Return the (X, Y) coordinate for the center point of the cell that contains the specified text.  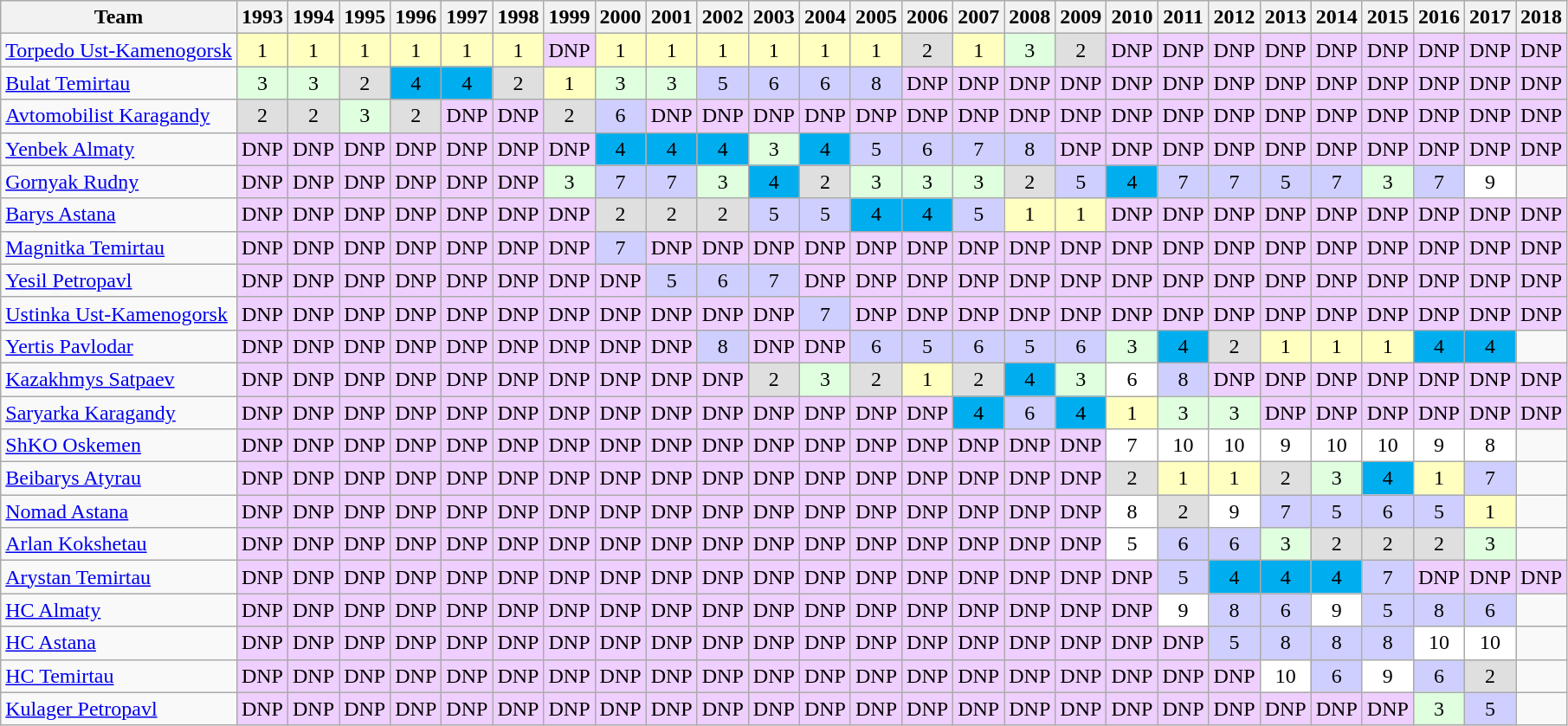
HC Temirtau (119, 676)
1994 (313, 17)
1996 (416, 17)
2008 (1030, 17)
2006 (928, 17)
2010 (1132, 17)
2017 (1489, 17)
1995 (365, 17)
ShKO Oskemen (119, 446)
1999 (570, 17)
Nomad Astana (119, 511)
Kazakhmys Satpaev (119, 379)
HC Almaty (119, 610)
2004 (824, 17)
2001 (672, 17)
1993 (261, 17)
1998 (518, 17)
Arystan Temirtau (119, 577)
2011 (1183, 17)
Barys Astana (119, 215)
2003 (774, 17)
2002 (722, 17)
Torpedo Ust-Kamenogorsk (119, 50)
Team (119, 17)
Yenbek Almaty (119, 149)
2005 (876, 17)
Yesil Petropavl (119, 280)
Bulat Temirtau (119, 83)
Yertis Pavlodar (119, 346)
Gornyak Rudny (119, 182)
Saryarka Karagandy (119, 413)
Beibarys Atyrau (119, 479)
2015 (1387, 17)
2018 (1541, 17)
Ustinka Ust-Kamenogorsk (119, 313)
2016 (1439, 17)
Kulager Petropavl (119, 709)
2014 (1337, 17)
Magnitka Temirtau (119, 247)
2012 (1235, 17)
2000 (620, 17)
1997 (468, 17)
Avtomobilist Karagandy (119, 116)
Arlan Kokshetau (119, 544)
2013 (1285, 17)
2009 (1081, 17)
2007 (978, 17)
HC Astana (119, 643)
